Scan for the cell matching the given text and deliver its (x, y) coordinate at center. 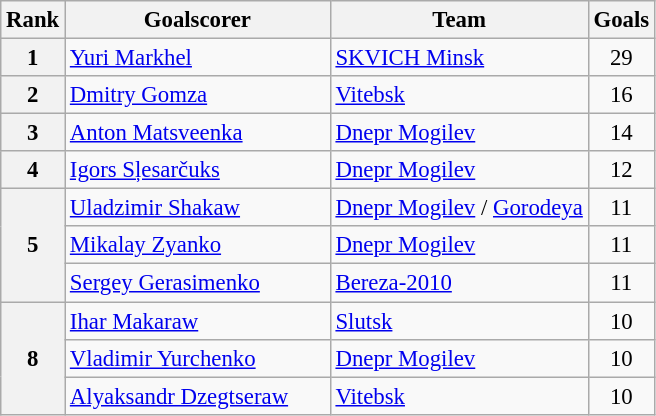
Dnepr Mogilev / Gorodeya (459, 208)
Dmitry Gomza (198, 95)
29 (621, 58)
Mikalay Zyanko (198, 245)
Goalscorer (198, 20)
Igors Sļesarčuks (198, 170)
4 (33, 170)
Bereza-2010 (459, 283)
Ihar Makaraw (198, 321)
Sergey Gerasimenko (198, 283)
3 (33, 133)
1 (33, 58)
Alyaksandr Dzegtseraw (198, 396)
Yuri Markhel (198, 58)
5 (33, 246)
Goals (621, 20)
12 (621, 170)
Rank (33, 20)
Team (459, 20)
Vladimir Yurchenko (198, 358)
16 (621, 95)
8 (33, 358)
Anton Matsveenka (198, 133)
2 (33, 95)
14 (621, 133)
Slutsk (459, 321)
SKVICH Minsk (459, 58)
Uladzimir Shakaw (198, 208)
